Determine the (X, Y) coordinate at the center of the cell enclosing the given text.  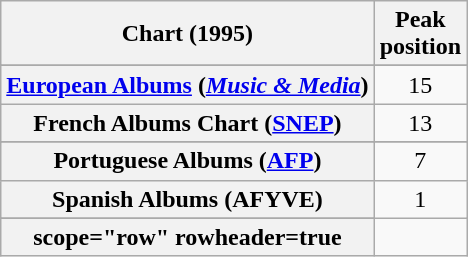
1 (420, 199)
Peakposition (420, 34)
European Albums (Music & Media) (188, 85)
7 (420, 161)
Chart (1995) (188, 34)
French Albums Chart (SNEP) (188, 123)
Portuguese Albums (AFP) (188, 161)
13 (420, 123)
scope="row" rowheader=true (188, 237)
Spanish Albums (AFYVE) (188, 199)
15 (420, 85)
